Locate the cell with the specified text and output its (x, y) center coordinate. 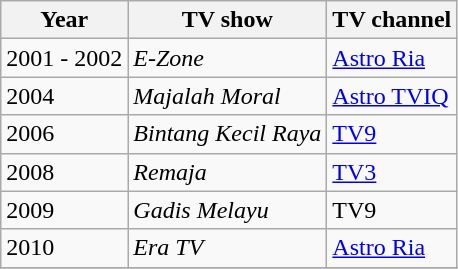
Bintang Kecil Raya (228, 134)
2009 (64, 210)
2010 (64, 248)
TV3 (392, 172)
Era TV (228, 248)
E-Zone (228, 58)
TV show (228, 20)
2001 - 2002 (64, 58)
Majalah Moral (228, 96)
TV channel (392, 20)
Year (64, 20)
Remaja (228, 172)
Gadis Melayu (228, 210)
2006 (64, 134)
2008 (64, 172)
Astro TVIQ (392, 96)
2004 (64, 96)
